Return the [x, y] coordinate for the center point of the cell that contains the specified text.  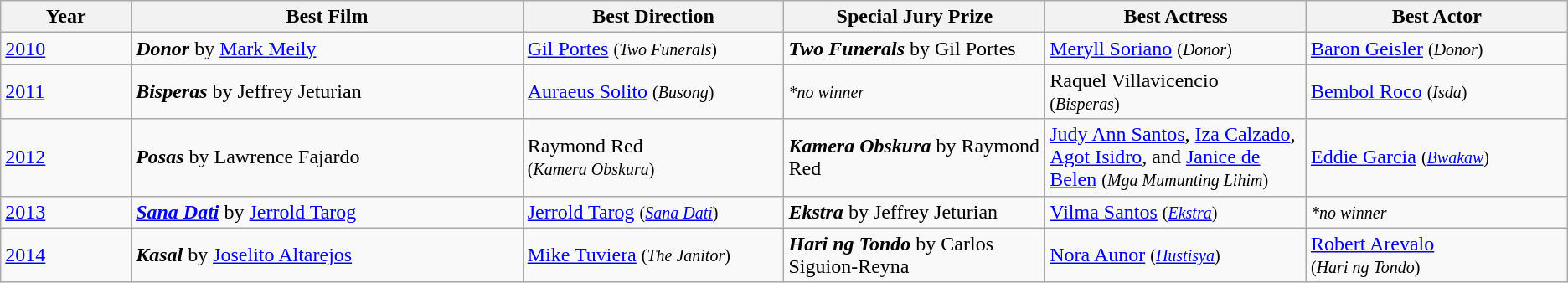
Posas by Lawrence Fajardo [328, 157]
Donor by Mark Meily [328, 49]
Hari ng Tondo by Carlos Siguion-Reyna [915, 255]
Eddie Garcia (Bwakaw) [1436, 157]
2014 [66, 255]
Two Funerals by Gil Portes [915, 49]
Bembol Roco (Isda) [1436, 92]
Raymond Red (Kamera Obskura) [653, 157]
Mike Tuviera (The Janitor) [653, 255]
Meryll Soriano (Donor) [1176, 49]
Baron Geisler (Donor) [1436, 49]
Raquel Villavicencio (Bisperas) [1176, 92]
2011 [66, 92]
Best Direction [653, 17]
Auraeus Solito (Busong) [653, 92]
Sana Dati by Jerrold Tarog [328, 212]
Nora Aunor (Hustisya) [1176, 255]
Special Jury Prize [915, 17]
Vilma Santos (Ekstra) [1176, 212]
2012 [66, 157]
Ekstra by Jeffrey Jeturian [915, 212]
Bisperas by Jeffrey Jeturian [328, 92]
Year [66, 17]
2013 [66, 212]
Best Actress [1176, 17]
Best Film [328, 17]
Robert Arevalo (Hari ng Tondo) [1436, 255]
Judy Ann Santos, Iza Calzado, Agot Isidro, and Janice de Belen (Mga Mumunting Lihim) [1176, 157]
Kasal by Joselito Altarejos [328, 255]
Best Actor [1436, 17]
Gil Portes (Two Funerals) [653, 49]
Kamera Obskura by Raymond Red [915, 157]
Jerrold Tarog (Sana Dati) [653, 212]
2010 [66, 49]
